Pinpoint the cell where the given text exists, returning its (X, Y) midpoint coordinate. 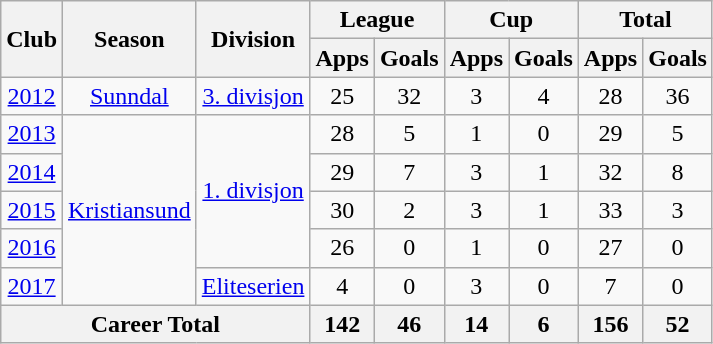
52 (678, 324)
Sunndal (130, 96)
2 (409, 210)
14 (476, 324)
46 (409, 324)
Cup (511, 20)
2016 (32, 248)
27 (610, 248)
156 (610, 324)
25 (342, 96)
Eliteserien (253, 286)
36 (678, 96)
2014 (32, 172)
33 (610, 210)
3. divisjon (253, 96)
Season (130, 39)
6 (544, 324)
Club (32, 39)
1. divisjon (253, 191)
Career Total (156, 324)
League (377, 20)
Total (645, 20)
2013 (32, 134)
8 (678, 172)
2015 (32, 210)
142 (342, 324)
Division (253, 39)
26 (342, 248)
Kristiansund (130, 210)
30 (342, 210)
2017 (32, 286)
2012 (32, 96)
